Output the (x, y) coordinate of the center of the cell containing the given text.  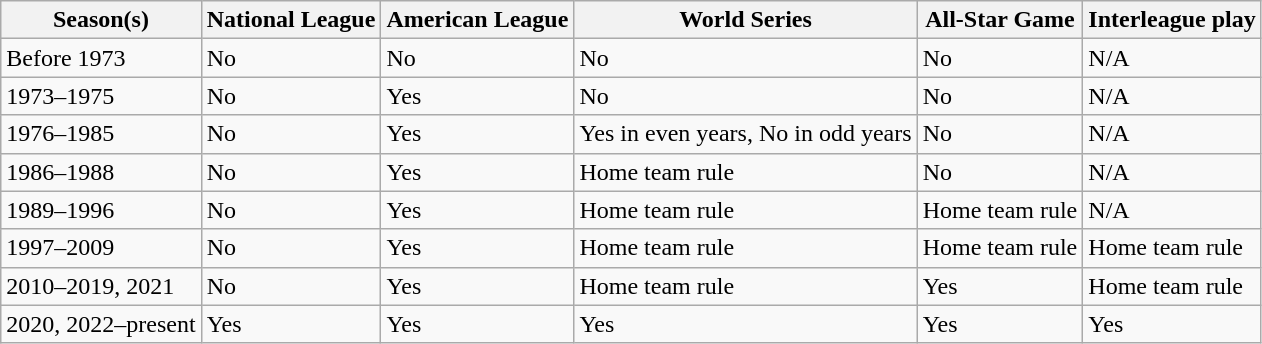
1989–1996 (101, 210)
All-Star Game (1000, 20)
2020, 2022–present (101, 324)
Before 1973 (101, 58)
1997–2009 (101, 248)
Season(s) (101, 20)
National League (291, 20)
2010–2019, 2021 (101, 286)
1973–1975 (101, 96)
1986–1988 (101, 172)
Yes in even years, No in odd years (746, 134)
Interleague play (1172, 20)
World Series (746, 20)
1976–1985 (101, 134)
American League (478, 20)
